Capture the cell that displays the provided text and extract its (X, Y) central coordinate. 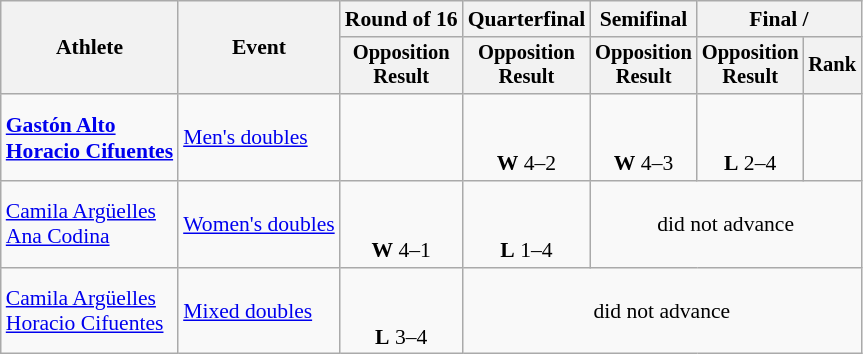
Round of 16 (402, 19)
Gastón AltoHoracio Cifuentes (90, 138)
L 1–4 (527, 224)
Athlete (90, 48)
did not advance (726, 224)
L 2–4 (750, 138)
Rank (832, 66)
Camila ArgüellesAna Codina (90, 224)
W 4–3 (644, 138)
W 4–1 (402, 224)
Men's doubles (259, 138)
Final / (779, 19)
Semifinal (644, 19)
Quarterfinal (527, 19)
W 4–2 (527, 138)
Women's doubles (259, 224)
Event (259, 48)
